Pinpoint the cell where the given text exists, returning its (x, y) midpoint coordinate. 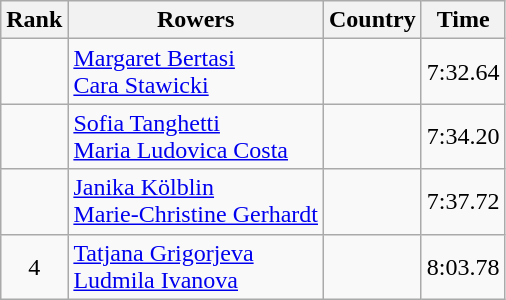
7:37.72 (463, 202)
Rank (34, 20)
Margaret BertasiCara Stawicki (196, 72)
Sofia TanghettiMaria Ludovica Costa (196, 136)
Rowers (196, 20)
4 (34, 266)
7:34.20 (463, 136)
Country (373, 20)
Tatjana GrigorjevaLudmila Ivanova (196, 266)
Janika KölblinMarie-Christine Gerhardt (196, 202)
Time (463, 20)
7:32.64 (463, 72)
8:03.78 (463, 266)
